Determine the (X, Y) coordinate at the center of the cell enclosing the given text.  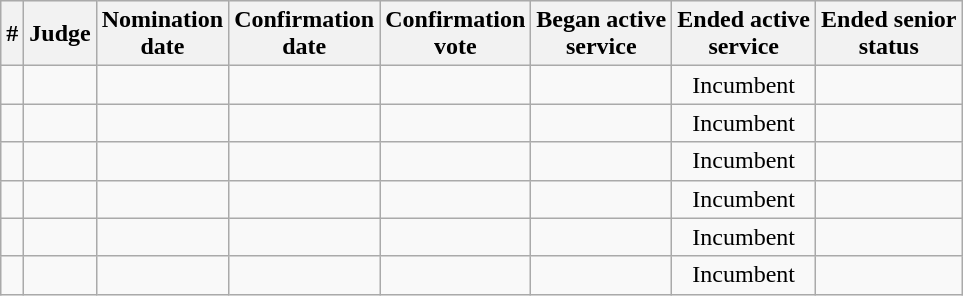
Began activeservice (602, 34)
# (12, 34)
Confirmationvote (456, 34)
Ended activeservice (744, 34)
Judge (60, 34)
Ended seniorstatus (889, 34)
Confirmationdate (304, 34)
Nominationdate (162, 34)
